Search for the cell housing the specified text and yield its (x, y) center coordinate. 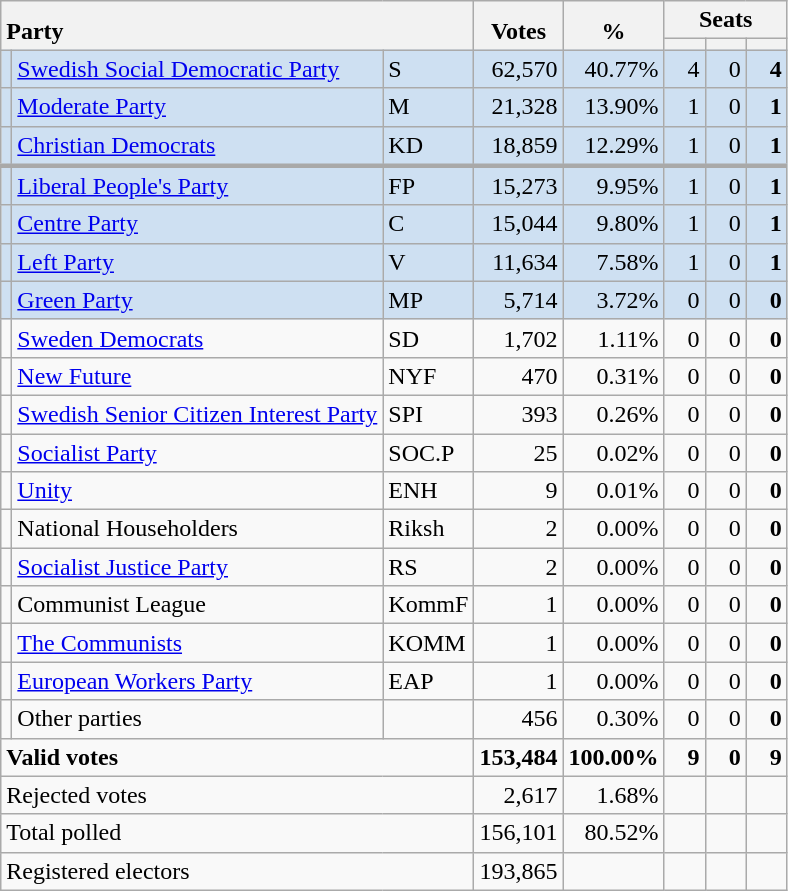
0.31% (614, 376)
Liberal People's Party (198, 186)
0.01% (614, 491)
KD (428, 146)
456 (518, 719)
62,570 (518, 69)
The Communists (198, 643)
FP (428, 186)
Swedish Social Democratic Party (198, 69)
Socialist Party (198, 453)
Green Party (198, 300)
S (428, 69)
Registered electors (238, 871)
2,617 (518, 795)
MP (428, 300)
15,273 (518, 186)
V (428, 262)
100.00% (614, 757)
Party (238, 26)
SOC.P (428, 453)
12.29% (614, 146)
Rejected votes (238, 795)
40.77% (614, 69)
153,484 (518, 757)
Swedish Senior Citizen Interest Party (198, 414)
Unity (198, 491)
KOMM (428, 643)
Total polled (238, 833)
Moderate Party (198, 107)
1.11% (614, 338)
Riksh (428, 529)
21,328 (518, 107)
13.90% (614, 107)
KommF (428, 605)
C (428, 224)
3.72% (614, 300)
European Workers Party (198, 681)
ENH (428, 491)
1.68% (614, 795)
Communist League (198, 605)
1,702 (518, 338)
80.52% (614, 833)
Left Party (198, 262)
9.80% (614, 224)
Other parties (198, 719)
New Future (198, 376)
470 (518, 376)
Sweden Democrats (198, 338)
0.26% (614, 414)
Christian Democrats (198, 146)
M (428, 107)
SD (428, 338)
7.58% (614, 262)
Centre Party (198, 224)
Seats (726, 20)
193,865 (518, 871)
15,044 (518, 224)
NYF (428, 376)
National Householders (198, 529)
Valid votes (238, 757)
RS (428, 567)
156,101 (518, 833)
25 (518, 453)
EAP (428, 681)
393 (518, 414)
Socialist Justice Party (198, 567)
Votes (518, 26)
0.02% (614, 453)
18,859 (518, 146)
SPI (428, 414)
11,634 (518, 262)
9.95% (614, 186)
0.30% (614, 719)
5,714 (518, 300)
% (614, 26)
